Provide the (x, y) coordinate of the cell's center where the given text is located.  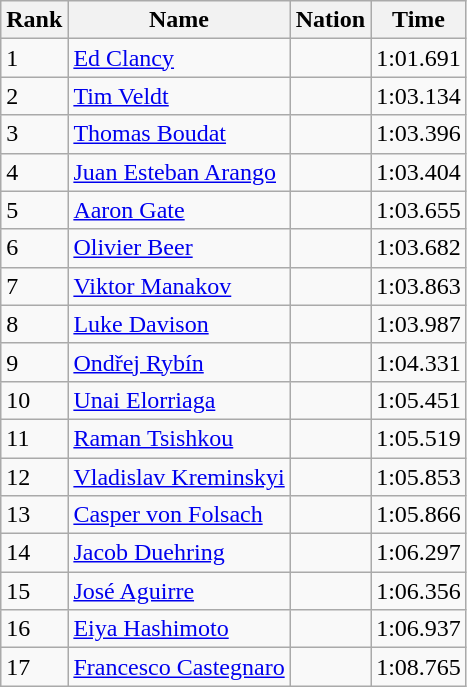
1:03.134 (419, 96)
Viktor Manakov (179, 286)
17 (34, 667)
Name (179, 20)
1:08.765 (419, 667)
Rank (34, 20)
Raman Tsishkou (179, 438)
10 (34, 400)
Francesco Castegnaro (179, 667)
2 (34, 96)
1:04.331 (419, 362)
6 (34, 248)
Ondřej Rybín (179, 362)
Jacob Duehring (179, 553)
Casper von Folsach (179, 515)
Olivier Beer (179, 248)
1:03.396 (419, 134)
Nation (330, 20)
12 (34, 477)
1:03.863 (419, 286)
8 (34, 324)
15 (34, 591)
1:03.404 (419, 172)
1:06.937 (419, 629)
1:05.853 (419, 477)
13 (34, 515)
Eiya Hashimoto (179, 629)
1:03.682 (419, 248)
José Aguirre (179, 591)
Unai Elorriaga (179, 400)
1:06.297 (419, 553)
4 (34, 172)
1:01.691 (419, 58)
3 (34, 134)
1:05.451 (419, 400)
5 (34, 210)
Juan Esteban Arango (179, 172)
Aaron Gate (179, 210)
1:03.987 (419, 324)
1:05.519 (419, 438)
Luke Davison (179, 324)
14 (34, 553)
Time (419, 20)
Vladislav Kreminskyi (179, 477)
Ed Clancy (179, 58)
1:06.356 (419, 591)
7 (34, 286)
1:05.866 (419, 515)
11 (34, 438)
Tim Veldt (179, 96)
9 (34, 362)
1 (34, 58)
16 (34, 629)
1:03.655 (419, 210)
Thomas Boudat (179, 134)
